From the cell containing the given text, extract its center point as (X, Y) coordinate. 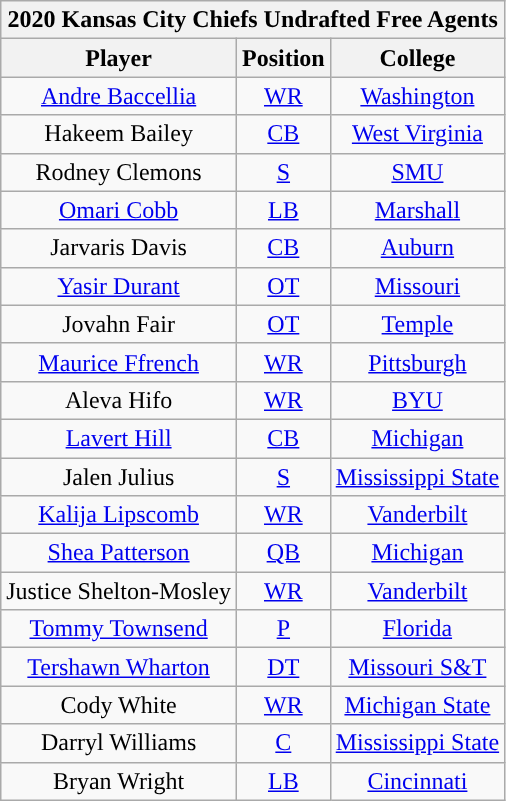
BYU (417, 400)
West Virginia (417, 134)
Washington (417, 96)
C (283, 743)
Cincinnati (417, 781)
Temple (417, 324)
Pittsburgh (417, 362)
Lavert Hill (119, 438)
Yasir Durant (119, 286)
Jalen Julius (119, 477)
Tershawn Wharton (119, 667)
Missouri (417, 286)
Justice Shelton-Mosley (119, 591)
Darryl Williams (119, 743)
Shea Patterson (119, 553)
Cody White (119, 705)
P (283, 629)
Omari Cobb (119, 210)
Andre Baccellia (119, 96)
Rodney Clemons (119, 172)
Florida (417, 629)
Auburn (417, 248)
Position (283, 58)
Maurice Ffrench (119, 362)
QB (283, 553)
Player (119, 58)
Jarvaris Davis (119, 248)
Michigan State (417, 705)
Bryan Wright (119, 781)
2020 Kansas City Chiefs Undrafted Free Agents (253, 20)
Hakeem Bailey (119, 134)
DT (283, 667)
Tommy Townsend (119, 629)
SMU (417, 172)
Kalija Lipscomb (119, 515)
College (417, 58)
Aleva Hifo (119, 400)
Jovahn Fair (119, 324)
Missouri S&T (417, 667)
Marshall (417, 210)
